Identify which cell holds the provided text, then report its (x, y) central coordinate. 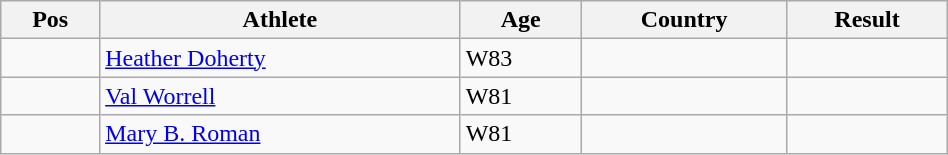
Country (684, 20)
Pos (50, 20)
Val Worrell (280, 96)
Result (868, 20)
W83 (520, 58)
Athlete (280, 20)
Heather Doherty (280, 58)
Mary B. Roman (280, 134)
Age (520, 20)
